Identify which cell holds the provided text, then report its [x, y] central coordinate. 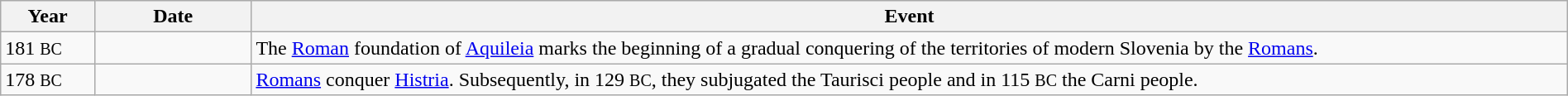
Date [172, 17]
The Roman foundation of Aquileia marks the beginning of a gradual conquering of the territories of modern Slovenia by the Romans. [910, 48]
Year [48, 17]
181 BC [48, 48]
Romans conquer Histria. Subsequently, in 129 BC, they subjugated the Taurisci people and in 115 BC the Carni people. [910, 79]
Event [910, 17]
178 BC [48, 79]
